For the text-containing cell, return its midpoint in (x, y) coordinate format. 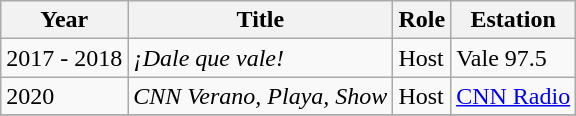
2020 (64, 96)
¡Dale que vale! (260, 58)
Title (260, 20)
CNN Radio (514, 96)
Year (64, 20)
2017 - 2018 (64, 58)
Role (422, 20)
Estation (514, 20)
Vale 97.5 (514, 58)
CNN Verano, Playa, Show (260, 96)
